Search for the cell housing the specified text and yield its [X, Y] center coordinate. 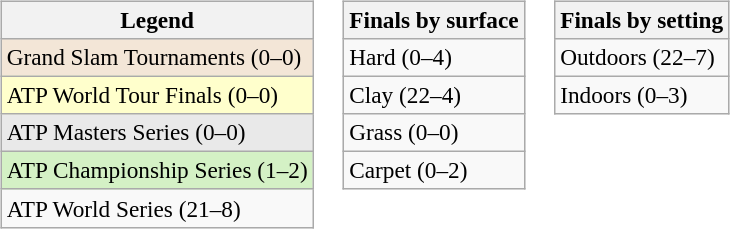
Carpet (0–2) [434, 171]
Clay (22–4) [434, 95]
ATP World Tour Finals (0–0) [157, 95]
Hard (0–4) [434, 57]
Finals by surface [434, 20]
Grass (0–0) [434, 133]
Outdoors (22–7) [642, 57]
ATP Championship Series (1–2) [157, 171]
Legend [157, 20]
Indoors (0–3) [642, 95]
ATP Masters Series (0–0) [157, 133]
Finals by setting [642, 20]
Grand Slam Tournaments (0–0) [157, 57]
ATP World Series (21–8) [157, 208]
